Output the (X, Y) coordinate of the center of the cell containing the given text.  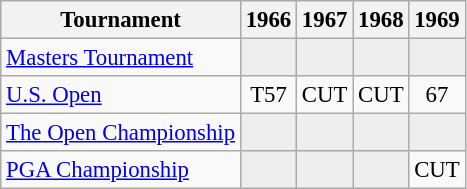
U.S. Open (121, 95)
PGA Championship (121, 170)
The Open Championship (121, 133)
T57 (268, 95)
Tournament (121, 20)
1966 (268, 20)
1968 (381, 20)
Masters Tournament (121, 58)
1967 (325, 20)
67 (437, 95)
1969 (437, 20)
